For the text-containing cell, return its midpoint in [X, Y] coordinate format. 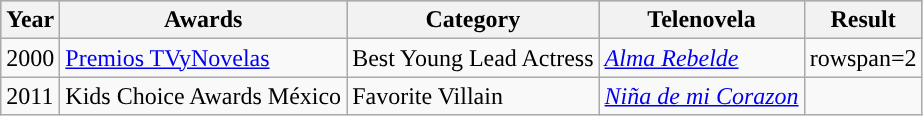
Telenovela [702, 20]
Premios TVyNovelas [204, 58]
Alma Rebelde [702, 58]
2000 [30, 58]
2011 [30, 96]
Category [473, 20]
Awards [204, 20]
Year [30, 20]
Result [863, 20]
rowspan=2 [863, 58]
Favorite Villain [473, 96]
Niña de mi Corazon [702, 96]
Best Young Lead Actress [473, 58]
Kids Choice Awards México [204, 96]
